Extract the [X, Y] coordinate from the center of the cell holding the provided text.  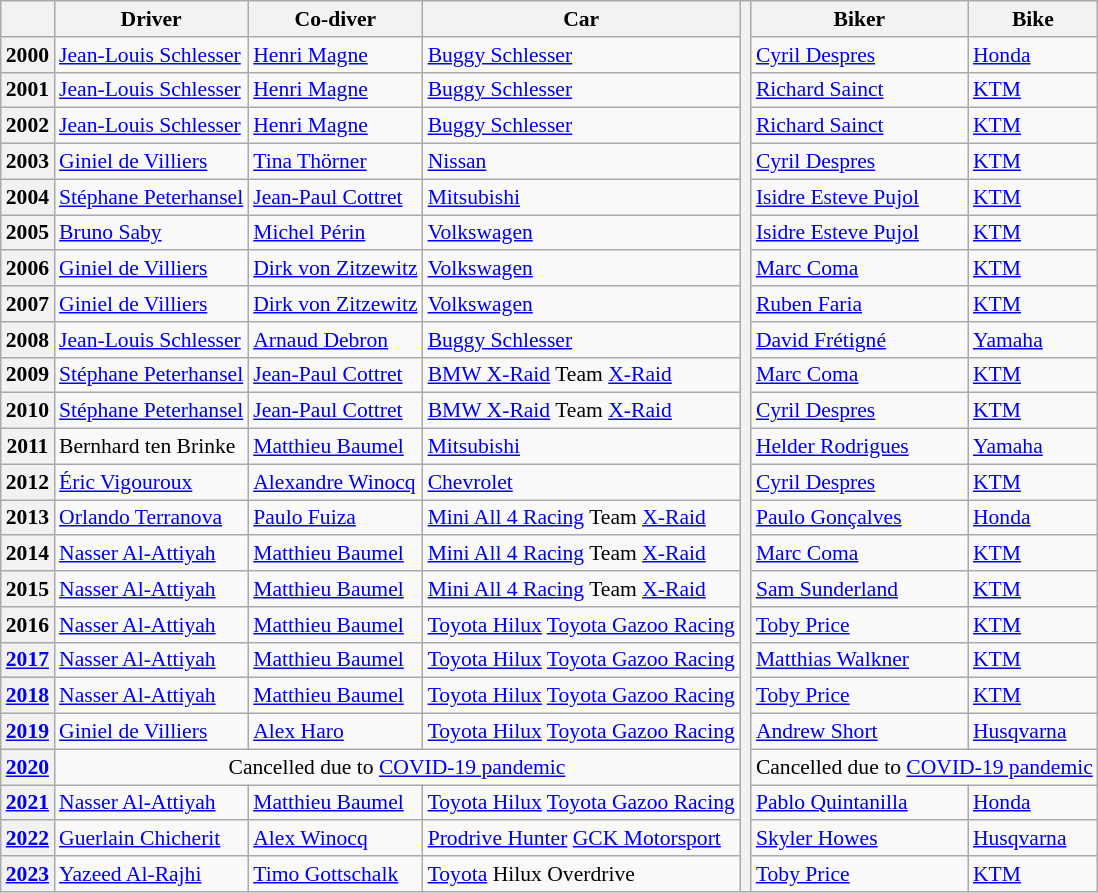
Biker [860, 19]
2008 [28, 340]
Pablo Quintanilla [860, 803]
2019 [28, 732]
Co-diver [335, 19]
2018 [28, 696]
Arnaud Debron [335, 340]
Paulo Fuiza [335, 518]
Tina Thörner [335, 162]
Timo Gottschalk [335, 874]
Bike [1033, 19]
Sam Sunderland [860, 589]
2016 [28, 625]
Ruben Faria [860, 304]
2023 [28, 874]
Driver [151, 19]
Alex Winocq [335, 839]
2000 [28, 55]
Alex Haro [335, 732]
2007 [28, 304]
Bernhard ten Brinke [151, 447]
2006 [28, 269]
Andrew Short [860, 732]
Nissan [582, 162]
2005 [28, 233]
Car [582, 19]
Paulo Gonçalves [860, 518]
2014 [28, 554]
2022 [28, 839]
2020 [28, 767]
2015 [28, 589]
2021 [28, 803]
2012 [28, 482]
Bruno Saby [151, 233]
2010 [28, 411]
Éric Vigouroux [151, 482]
Toyota Hilux Overdrive [582, 874]
Prodrive Hunter GCK Motorsport [582, 839]
2017 [28, 660]
David Frétigné [860, 340]
2013 [28, 518]
2011 [28, 447]
Michel Périn [335, 233]
2009 [28, 375]
2002 [28, 126]
Helder Rodrigues [860, 447]
2004 [28, 197]
Yazeed Al-Rajhi [151, 874]
Skyler Howes [860, 839]
2001 [28, 90]
Chevrolet [582, 482]
Matthias Walkner [860, 660]
Orlando Terranova [151, 518]
Alexandre Winocq [335, 482]
Guerlain Chicherit [151, 839]
2003 [28, 162]
